Return [X, Y] of the center of cell containing provided text 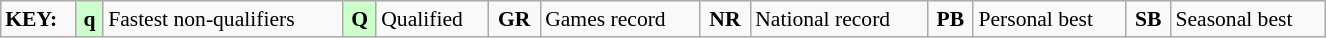
Q [360, 19]
PB [950, 19]
SB [1148, 19]
GR [514, 19]
Games record [620, 19]
Qualified [432, 19]
National record [838, 19]
KEY: [38, 19]
NR [725, 19]
Personal best [1049, 19]
Seasonal best [1248, 19]
Fastest non-qualifiers [223, 19]
q [90, 19]
